Find where the given text appears and provide that cell's center as [x, y] coordinate. 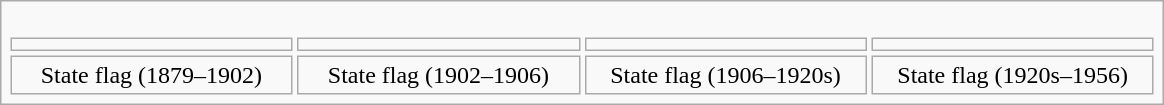
State flag (1879–1902) [152, 75]
State flag (1902–1906) [438, 75]
State flag (1906–1920s) [726, 75]
State flag (1879–1902) State flag (1902–1906) State flag (1906–1920s) State flag (1920s–1956) [582, 53]
State flag (1920s–1956) [1012, 75]
